Return (X, Y) of the center of cell containing provided text 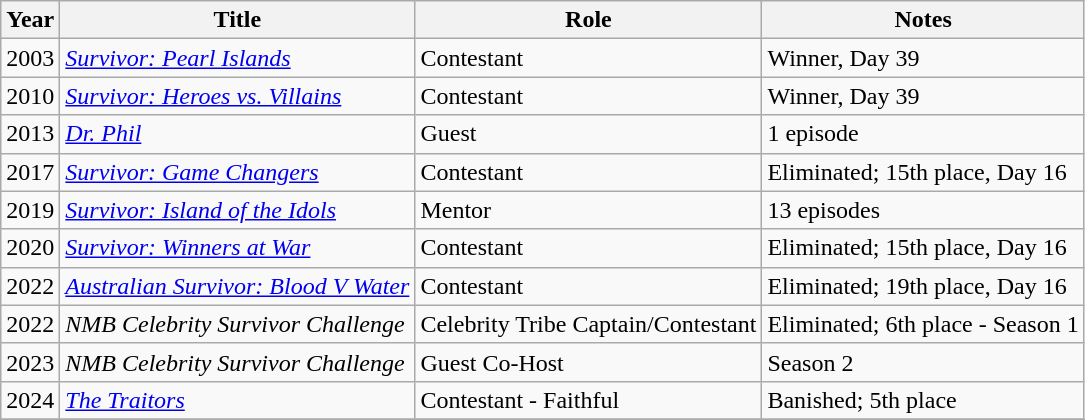
Season 2 (923, 362)
2019 (30, 210)
2003 (30, 58)
Notes (923, 20)
The Traitors (238, 400)
Eliminated; 19th place, Day 16 (923, 286)
Title (238, 20)
Guest (588, 134)
Survivor: Heroes vs. Villains (238, 96)
Survivor: Winners at War (238, 248)
Australian Survivor: Blood V Water (238, 286)
Banished; 5th place (923, 400)
2023 (30, 362)
Survivor: Game Changers (238, 172)
1 episode (923, 134)
Survivor: Pearl Islands (238, 58)
Role (588, 20)
Mentor (588, 210)
2010 (30, 96)
2017 (30, 172)
Year (30, 20)
Contestant - Faithful (588, 400)
13 episodes (923, 210)
2013 (30, 134)
Guest Co-Host (588, 362)
Celebrity Tribe Captain/Contestant (588, 324)
Dr. Phil (238, 134)
2020 (30, 248)
Survivor: Island of the Idols (238, 210)
2024 (30, 400)
Eliminated; 6th place - Season 1 (923, 324)
